Extract the (x, y) coordinate from the center of the cell holding the provided text.  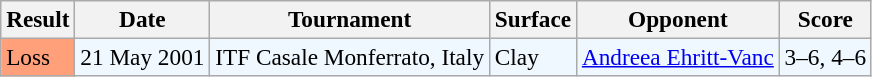
Tournament (350, 19)
Clay (532, 57)
Andreea Ehritt-Vanc (678, 57)
ITF Casale Monferrato, Italy (350, 57)
Loss (38, 57)
Date (142, 19)
21 May 2001 (142, 57)
3–6, 4–6 (825, 57)
Score (825, 19)
Result (38, 19)
Opponent (678, 19)
Surface (532, 19)
